For the text-containing cell, return its midpoint in [X, Y] coordinate format. 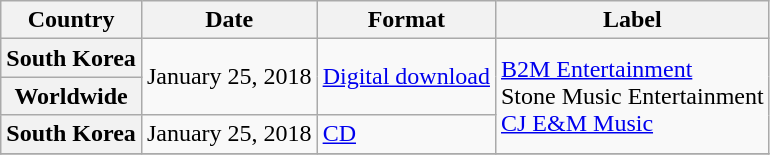
Digital download [406, 77]
CD [406, 134]
Country [72, 20]
B2M EntertainmentStone Music EntertainmentCJ E&M Music [632, 96]
Date [229, 20]
Format [406, 20]
Label [632, 20]
Worldwide [72, 96]
